Identify which cell holds the provided text, then report its (X, Y) central coordinate. 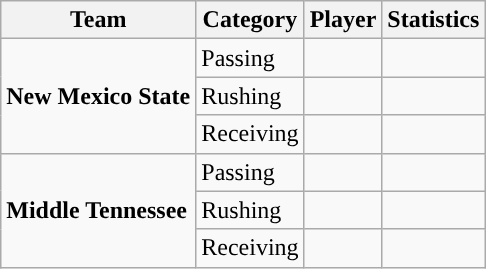
Player (343, 20)
Team (98, 20)
New Mexico State (98, 96)
Category (250, 20)
Statistics (434, 20)
Middle Tennessee (98, 210)
